Pinpoint the cell where the given text exists, returning its [x, y] midpoint coordinate. 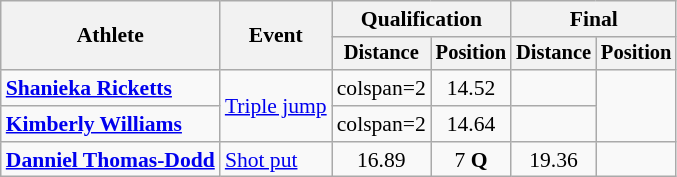
Kimberly Williams [110, 124]
Qualification [422, 19]
Athlete [110, 36]
Final [594, 19]
Event [276, 36]
14.52 [471, 88]
Triple jump [276, 106]
Shanieka Ricketts [110, 88]
14.64 [471, 124]
